Find where the given text appears and provide that cell's center as (x, y) coordinate. 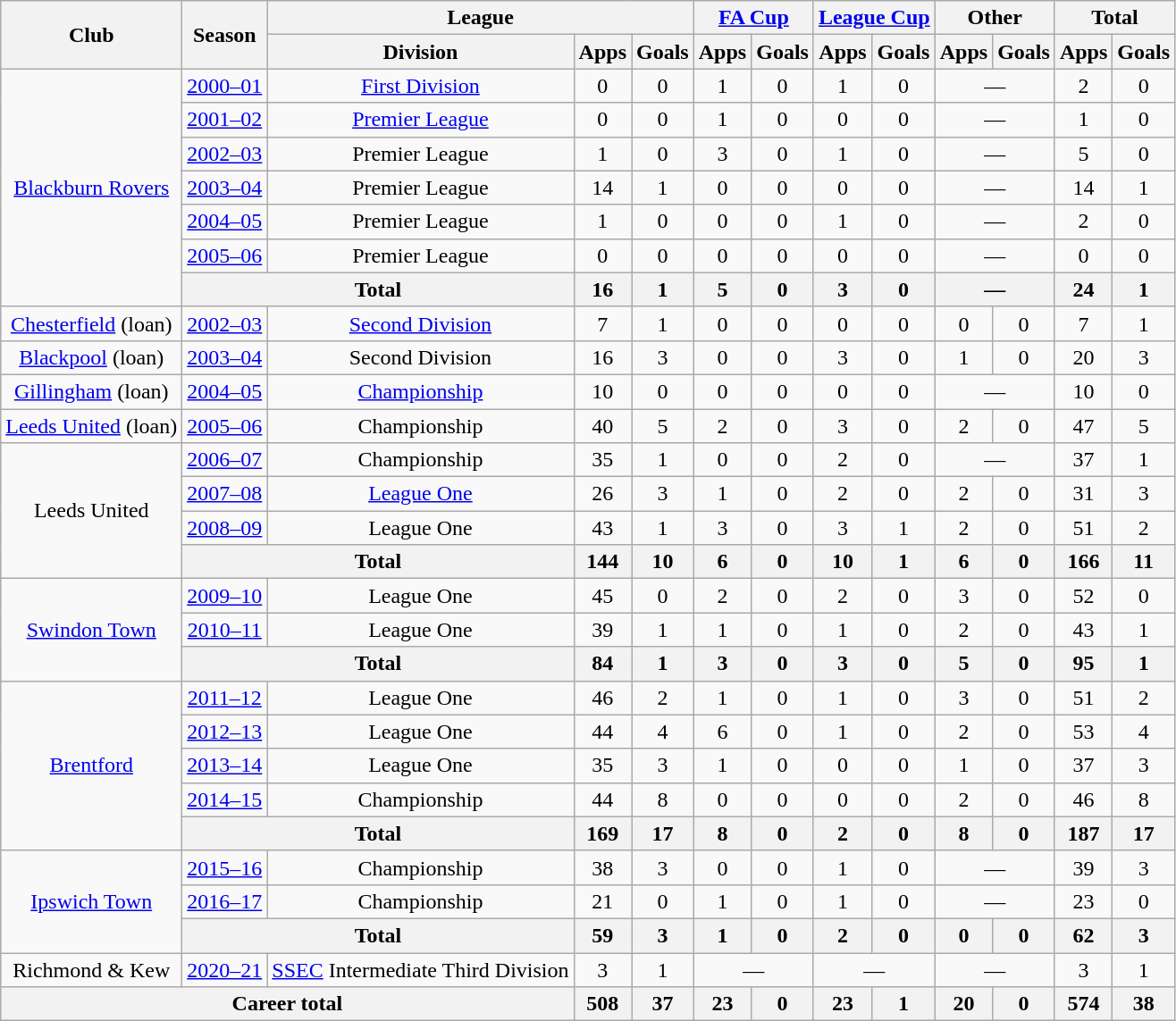
First Division (420, 86)
2020–21 (225, 969)
21 (602, 901)
Chesterfield (loan) (91, 323)
24 (1083, 289)
2009–10 (225, 596)
FA Cup (753, 18)
574 (1083, 1004)
2014–15 (225, 799)
Division (420, 52)
84 (602, 664)
2016–17 (225, 901)
Richmond & Kew (91, 969)
2008–09 (225, 528)
45 (602, 596)
Swindon Town (91, 630)
Season (225, 35)
187 (1083, 833)
2010–11 (225, 630)
2007–08 (225, 494)
26 (602, 494)
2011–12 (225, 698)
166 (1083, 562)
52 (1083, 596)
Leeds United (91, 511)
Career total (288, 1004)
2013–14 (225, 766)
95 (1083, 664)
169 (602, 833)
Ipswich Town (91, 901)
2006–07 (225, 460)
2015–16 (225, 867)
2001–02 (225, 120)
144 (602, 562)
League Cup (874, 18)
53 (1083, 732)
League (481, 18)
47 (1083, 426)
Brentford (91, 766)
2000–01 (225, 86)
62 (1083, 935)
Club (91, 35)
11 (1144, 562)
Gillingham (loan) (91, 391)
Blackburn Rovers (91, 188)
40 (602, 426)
Leeds United (loan) (91, 426)
Blackpool (loan) (91, 357)
508 (602, 1004)
59 (602, 935)
2012–13 (225, 732)
SSEC Intermediate Third Division (420, 969)
Other (995, 18)
31 (1083, 494)
